Extract the [X, Y] coordinate from the center of the cell holding the provided text.  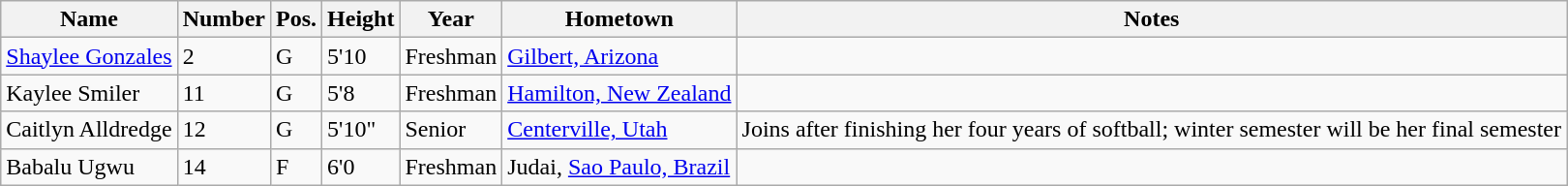
Height [361, 19]
12 [224, 130]
Centerville, Utah [619, 130]
5'8 [361, 93]
5'10" [361, 130]
Caitlyn Alldredge [89, 130]
Joins after finishing her four years of softball; winter semester will be her final semester [1152, 130]
11 [224, 93]
Kaylee Smiler [89, 93]
6'0 [361, 167]
Pos. [296, 19]
Name [89, 19]
Year [451, 19]
Babalu Ugwu [89, 167]
5'10 [361, 56]
Gilbert, Arizona [619, 56]
F [296, 167]
Senior [451, 130]
Hometown [619, 19]
Hamilton, New Zealand [619, 93]
Number [224, 19]
Judai, Sao Paulo, Brazil [619, 167]
Shaylee Gonzales [89, 56]
2 [224, 56]
Notes [1152, 19]
14 [224, 167]
